Find where the given text appears and provide that cell's center as [x, y] coordinate. 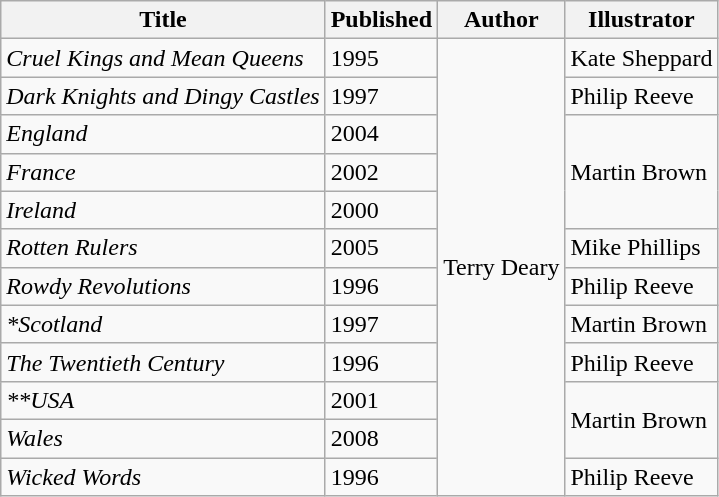
Terry Deary [502, 268]
2008 [381, 438]
**USA [163, 400]
Published [381, 20]
1995 [381, 58]
Dark Knights and Dingy Castles [163, 96]
2005 [381, 248]
Wales [163, 438]
2000 [381, 210]
Wicked Words [163, 477]
Illustrator [642, 20]
Rowdy Revolutions [163, 286]
Author [502, 20]
Title [163, 20]
France [163, 172]
The Twentieth Century [163, 362]
Ireland [163, 210]
2004 [381, 134]
Mike Phillips [642, 248]
England [163, 134]
Rotten Rulers [163, 248]
Cruel Kings and Mean Queens [163, 58]
2002 [381, 172]
*Scotland [163, 324]
2001 [381, 400]
Kate Sheppard [642, 58]
